Search for the cell housing the specified text and yield its (x, y) center coordinate. 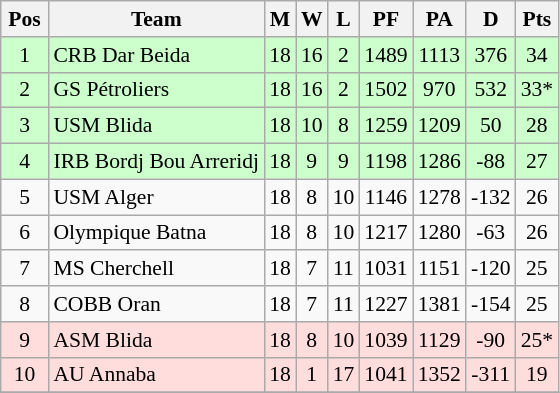
3 (25, 126)
Pts (538, 19)
GS Pétroliers (156, 90)
1113 (440, 55)
532 (491, 90)
1146 (386, 197)
5 (25, 197)
M (280, 19)
-154 (491, 304)
1151 (440, 269)
PA (440, 19)
1041 (386, 375)
-88 (491, 162)
Team (156, 19)
-120 (491, 269)
1259 (386, 126)
17 (344, 375)
1129 (440, 340)
1198 (386, 162)
376 (491, 55)
1489 (386, 55)
1217 (386, 233)
-311 (491, 375)
970 (440, 90)
IRB Bordj Bou Arreridj (156, 162)
19 (538, 375)
Pos (25, 19)
28 (538, 126)
ASM Blida (156, 340)
COBB Oran (156, 304)
USM Blida (156, 126)
-132 (491, 197)
33* (538, 90)
50 (491, 126)
1286 (440, 162)
6 (25, 233)
USM Alger (156, 197)
1227 (386, 304)
1381 (440, 304)
27 (538, 162)
CRB Dar Beida (156, 55)
34 (538, 55)
-90 (491, 340)
W (312, 19)
1039 (386, 340)
Olympique Batna (156, 233)
MS Cherchell (156, 269)
1352 (440, 375)
1278 (440, 197)
1280 (440, 233)
D (491, 19)
1031 (386, 269)
-63 (491, 233)
AU Annaba (156, 375)
1502 (386, 90)
L (344, 19)
1209 (440, 126)
PF (386, 19)
25* (538, 340)
4 (25, 162)
